For the text-containing cell, return its midpoint in (X, Y) coordinate format. 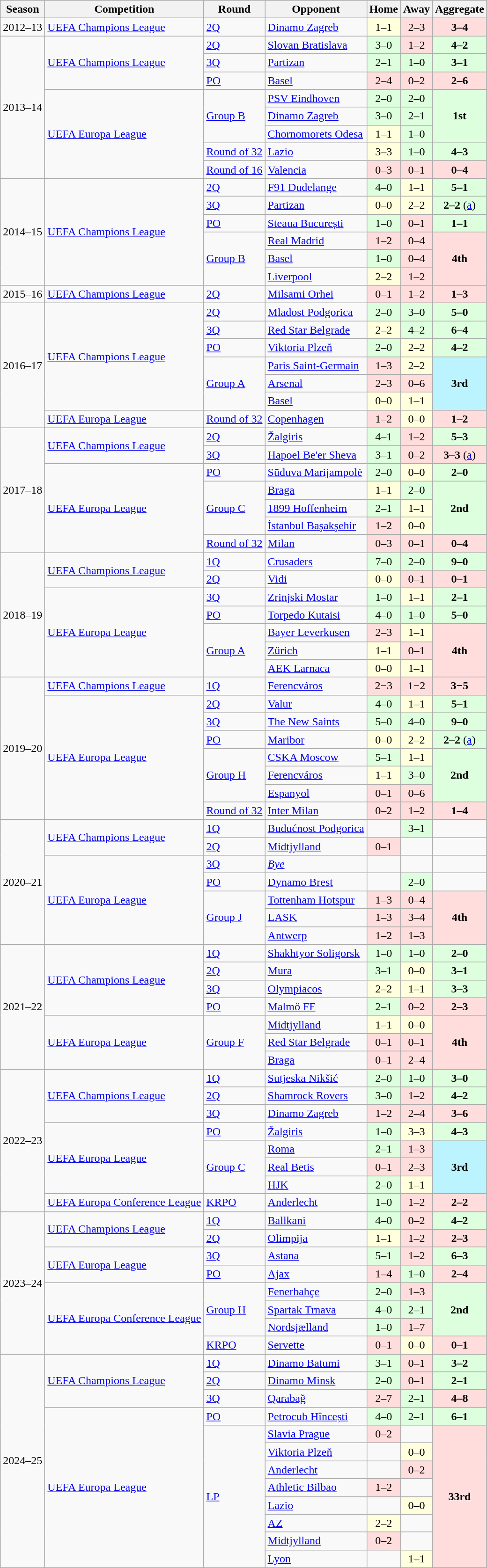
Petrocub Hîncești (316, 1416)
Zürich (316, 650)
Bayer Leverkusen (316, 633)
Arsenal (316, 383)
Fenerbahçe (316, 1291)
2024–25 (22, 1461)
Zrinjski Mostar (316, 597)
AEK Larnaca (316, 668)
Qarabağ (316, 1399)
Real Betis (316, 1167)
Opponent (316, 9)
3–3 (a) (459, 454)
The New Saints (316, 722)
HJK (316, 1185)
Paris Saint-Germain (316, 365)
Budućnost Podgorica (316, 829)
F91 Dudelange (316, 187)
2015–16 (22, 294)
1st (459, 116)
Competition (125, 9)
Round of 16 (234, 169)
Olimpija (316, 1238)
2020–21 (22, 882)
Dinamo Minsk (316, 1381)
6–3 (459, 1256)
2013–14 (22, 107)
Dynamo Brest (316, 882)
1899 Hoffenheim (316, 508)
Tottenham Hotspur (316, 900)
Bye (316, 864)
6–1 (459, 1416)
Astana (316, 1256)
Chornomorets Odesa (316, 134)
5–3 (459, 437)
Away (416, 9)
Steaua București (316, 223)
7–0 (384, 562)
2021–22 (22, 1006)
Valur (316, 704)
İstanbul Başakşehir (316, 526)
3–2 (459, 1363)
AZ (316, 1523)
Valencia (316, 169)
LP (234, 1496)
Group J (234, 918)
Lyon (316, 1559)
Shakhtyor Soligorsk (316, 953)
2017–18 (22, 490)
2019–20 (22, 748)
Malmö FF (316, 1006)
Hapoel Be'er Sheva (316, 454)
Athletic Bilbao (316, 1488)
Nordsjælland (316, 1327)
Sutjeska Nikšić (316, 1078)
Home (384, 9)
Antwerp (316, 935)
Mura (316, 971)
CSKA Moscow (316, 757)
4–1 (384, 437)
2–6 (459, 80)
2023–24 (22, 1283)
4–8 (459, 1399)
Inter Milan (316, 811)
Spartak Trnava (316, 1309)
Vidi (316, 579)
Group F (234, 1042)
2016–17 (22, 365)
2012–13 (22, 27)
Round (234, 9)
Copenhagen (316, 419)
2–7 (384, 1399)
2−3 (384, 686)
Aggregate (459, 9)
1−2 (416, 686)
Season (22, 9)
6–4 (459, 330)
Ballkani (316, 1220)
Liverpool (316, 277)
1–7 (416, 1327)
Ajax (316, 1274)
Olympiacos (316, 989)
Espanyol (316, 793)
2014–15 (22, 232)
Roma (316, 1149)
2018–19 (22, 615)
Milsami Orhei (316, 294)
Shamrock Rovers (316, 1096)
Torpedo Kutaisi (316, 615)
Servette (316, 1345)
LASK (316, 918)
33rd (459, 1496)
Real Madrid (316, 241)
Milan (316, 544)
Slovan Bratislava (316, 45)
Sūduva Marijampolė (316, 472)
3−5 (459, 686)
PSV Eindhoven (316, 98)
Mladost Podgorica (316, 312)
Slavia Prague (316, 1434)
Dinamo Batumi (316, 1363)
2022–23 (22, 1140)
Crusaders (316, 562)
Maribor (316, 739)
3–6 (459, 1114)
